Detect which cell encompasses the target text, then output its (X, Y) center coordinate. 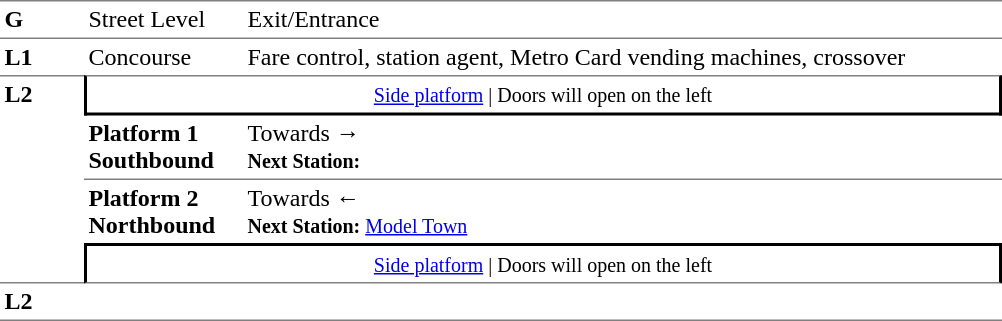
Fare control, station agent, Metro Card vending machines, crossover (622, 57)
Exit/Entrance (622, 20)
Concourse (164, 57)
Street Level (164, 20)
L2 (42, 179)
Platform 1Southbound (164, 148)
Towards → Next Station: (622, 148)
Towards ← Next Station: Model Town (622, 212)
G (42, 20)
L1 (42, 57)
Platform 2Northbound (164, 212)
